Output the [x, y] coordinate of the center of the cell containing the given text.  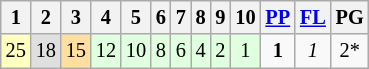
3 [76, 17]
25 [16, 51]
2* [350, 51]
PP [278, 17]
7 [181, 17]
5 [136, 17]
15 [76, 51]
FL [313, 17]
PG [350, 17]
12 [106, 51]
9 [221, 17]
18 [46, 51]
